Return the (X, Y) coordinate for the center point of the cell that contains the specified text.  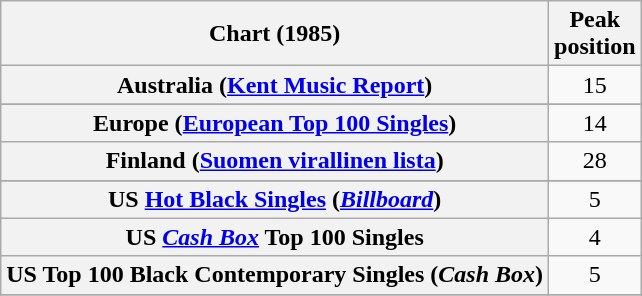
Peakposition (595, 34)
15 (595, 85)
Australia (Kent Music Report) (275, 85)
US Top 100 Black Contemporary Singles (Cash Box) (275, 275)
4 (595, 237)
US Cash Box Top 100 Singles (275, 237)
14 (595, 123)
Chart (1985) (275, 34)
US Hot Black Singles (Billboard) (275, 199)
Finland (Suomen virallinen lista) (275, 161)
Europe (European Top 100 Singles) (275, 123)
28 (595, 161)
